Find where the given text appears and provide that cell's center as [x, y] coordinate. 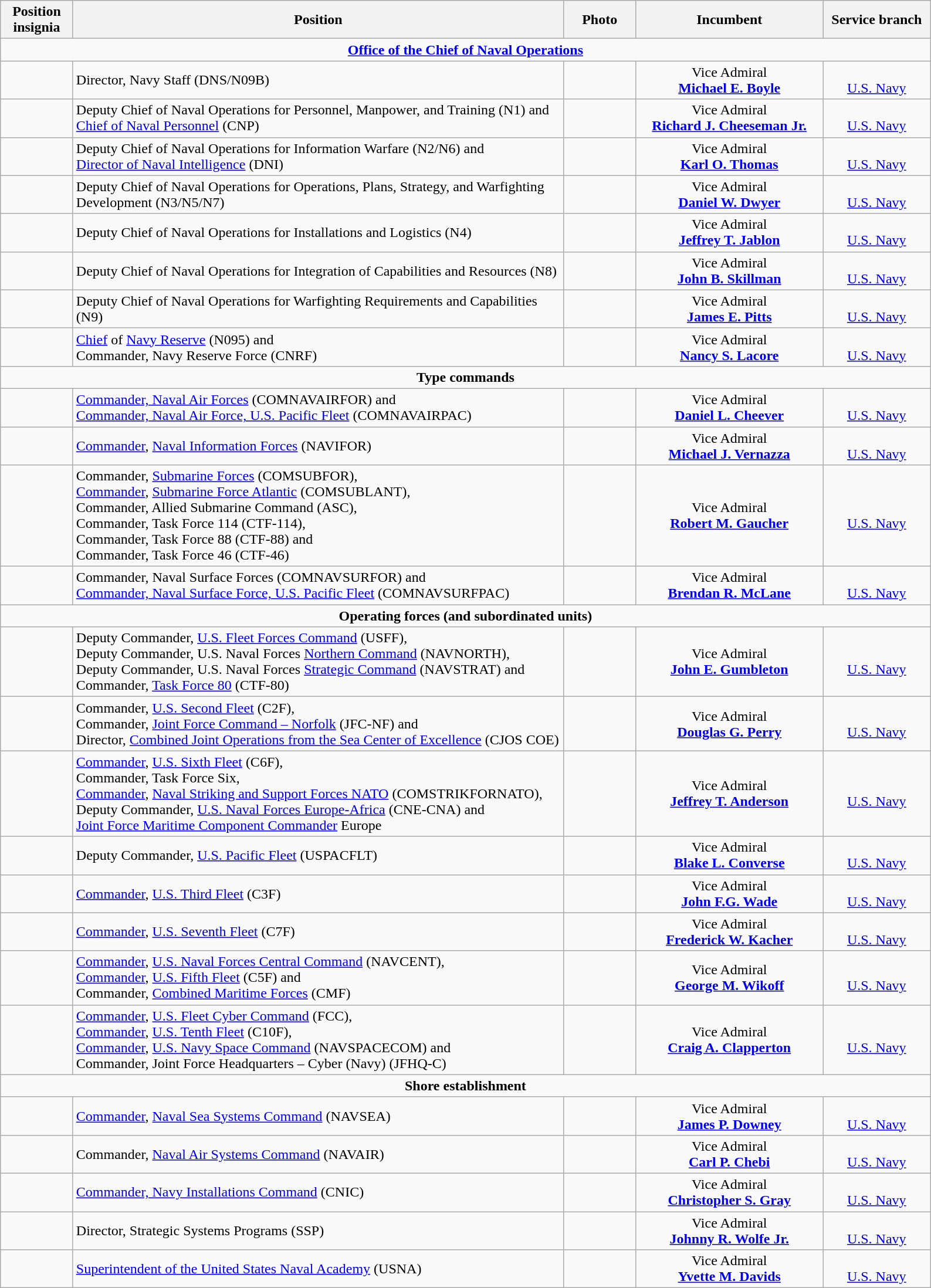
Chief of Navy Reserve (N095) andCommander, Navy Reserve Force (CNRF) [318, 347]
Vice AdmiralJames P. Downey [730, 1116]
Vice AdmiralFrederick W. Kacher [730, 931]
Service branch [876, 20]
Vice AdmiralJohn F.G. Wade [730, 894]
Commander, Navy Installations Command (CNIC) [318, 1192]
Vice AdmiralJeffrey T. Anderson [730, 794]
Commander, Naval Air Systems Command (NAVAIR) [318, 1154]
Vice AdmiralBrendan R. McLane [730, 585]
Deputy Chief of Naval Operations for Operations, Plans, Strategy, and Warfighting Development (N3/N5/N7) [318, 195]
Deputy Chief of Naval Operations for Warfighting Requirements and Capabilities (N9) [318, 309]
Vice AdmiralRichard J. Cheeseman Jr. [730, 118]
Vice AdmiralRobert M. Gaucher [730, 516]
Deputy Chief of Naval Operations for Installations and Logistics (N4) [318, 232]
Vice AdmiralChristopher S. Gray [730, 1192]
Vice AdmiralJohn B. Skillman [730, 271]
Type commands [466, 377]
Vice AdmiralMichael J. Vernazza [730, 446]
Commander, Naval Air Forces (COMNAVAIRFOR) andCommander, Naval Air Force, U.S. Pacific Fleet (COMNAVAIRPAC) [318, 407]
Vice AdmiralMichael E. Boyle [730, 80]
Vice AdmiralGeorge M. Wikoff [730, 978]
Commander, Naval Surface Forces (COMNAVSURFOR) andCommander, Naval Surface Force, U.S. Pacific Fleet (COMNAVSURFPAC) [318, 585]
Commander, Naval Sea Systems Command (NAVSEA) [318, 1116]
Office of the Chief of Naval Operations [466, 50]
Vice AdmiralJames E. Pitts [730, 309]
Superintendent of the United States Naval Academy (USNA) [318, 1269]
Deputy Commander, U.S. Pacific Fleet (USPACFLT) [318, 855]
Vice AdmiralCarl P. Chebi [730, 1154]
Vice AdmiralNancy S. Lacore [730, 347]
Position insignia [37, 20]
Vice AdmiralKarl O. Thomas [730, 156]
Photo [600, 20]
Vice AdmiralJohn E. Gumbleton [730, 662]
Position [318, 20]
Vice AdmiralDouglas G. Perry [730, 724]
Vice AdmiralJeffrey T. Jablon [730, 232]
Vice AdmiralCraig A. Clapperton [730, 1039]
Vice AdmiralDaniel L. Cheever [730, 407]
Commander, Naval Information Forces (NAVIFOR) [318, 446]
Deputy Chief of Naval Operations for Personnel, Manpower, and Training (N1) andChief of Naval Personnel (CNP) [318, 118]
Commander, U.S. Seventh Fleet (C7F) [318, 931]
Deputy Chief of Naval Operations for Information Warfare (N2/N6) andDirector of Naval Intelligence (DNI) [318, 156]
Director, Strategic Systems Programs (SSP) [318, 1231]
Vice AdmiralBlake L. Converse [730, 855]
Incumbent [730, 20]
Shore establishment [466, 1086]
Vice AdmiralDaniel W. Dwyer [730, 195]
Commander, U.S. Naval Forces Central Command (NAVCENT),Commander, U.S. Fifth Fleet (C5F) andCommander, Combined Maritime Forces (CMF) [318, 978]
Deputy Chief of Naval Operations for Integration of Capabilities and Resources (N8) [318, 271]
Director, Navy Staff (DNS/N09B) [318, 80]
Operating forces (and subordinated units) [466, 616]
Commander, U.S. Third Fleet (C3F) [318, 894]
Vice AdmiralJohnny R. Wolfe Jr. [730, 1231]
Vice AdmiralYvette M. Davids [730, 1269]
